Identify which cell holds the provided text, then report its (X, Y) central coordinate. 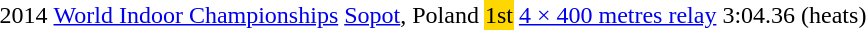
World Indoor Championships (196, 15)
1st (498, 15)
4 × 400 metres relay (617, 15)
Sopot, Poland (412, 15)
